Return the (X, Y) coordinate for the center point of the cell that contains the specified text.  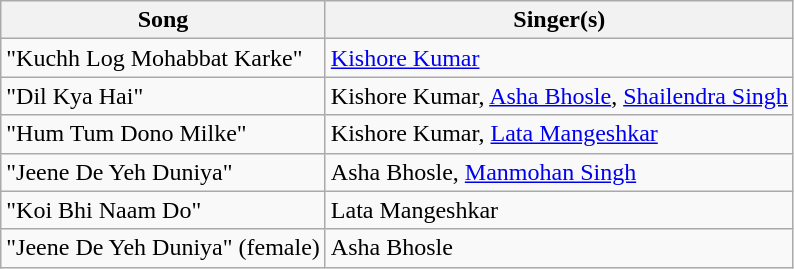
Kishore Kumar (559, 58)
Singer(s) (559, 20)
Lata Mangeshkar (559, 210)
Kishore Kumar, Lata Mangeshkar (559, 134)
"Kuchh Log Mohabbat Karke" (164, 58)
Song (164, 20)
"Dil Kya Hai" (164, 96)
Kishore Kumar, Asha Bhosle, Shailendra Singh (559, 96)
"Koi Bhi Naam Do" (164, 210)
"Jeene De Yeh Duniya" (164, 172)
"Jeene De Yeh Duniya" (female) (164, 248)
"Hum Tum Dono Milke" (164, 134)
Asha Bhosle, Manmohan Singh (559, 172)
Asha Bhosle (559, 248)
